Provide the (x, y) coordinate of the cell's center where the given text is located.  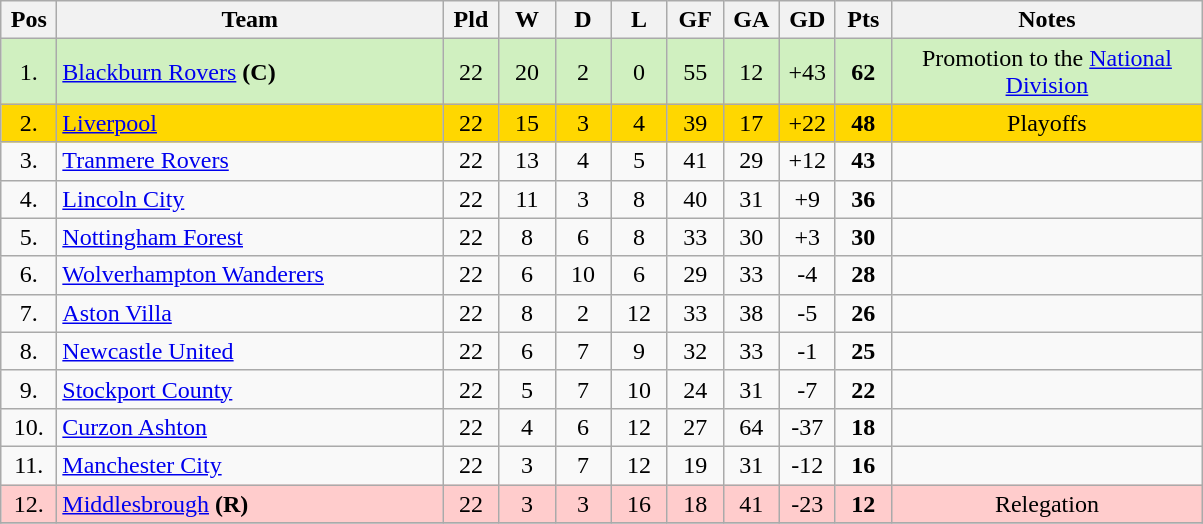
L (639, 20)
3. (29, 161)
5. (29, 237)
-23 (807, 503)
19 (695, 465)
36 (863, 199)
Pos (29, 20)
2. (29, 123)
Pts (863, 20)
Liverpool (250, 123)
6. (29, 275)
-5 (807, 313)
Blackburn Rovers (C) (250, 72)
D (583, 20)
Nottingham Forest (250, 237)
15 (527, 123)
-1 (807, 351)
-7 (807, 389)
Team (250, 20)
55 (695, 72)
64 (751, 427)
Manchester City (250, 465)
+43 (807, 72)
48 (863, 123)
27 (695, 427)
7. (29, 313)
0 (639, 72)
Stockport County (250, 389)
17 (751, 123)
GD (807, 20)
25 (863, 351)
9. (29, 389)
1. (29, 72)
-12 (807, 465)
GF (695, 20)
+3 (807, 237)
11 (527, 199)
40 (695, 199)
Wolverhampton Wanderers (250, 275)
11. (29, 465)
Pld (471, 20)
+22 (807, 123)
Newcastle United (250, 351)
-37 (807, 427)
12. (29, 503)
+12 (807, 161)
Relegation (1046, 503)
4. (29, 199)
W (527, 20)
8. (29, 351)
43 (863, 161)
Notes (1046, 20)
62 (863, 72)
32 (695, 351)
+9 (807, 199)
Middlesbrough (R) (250, 503)
24 (695, 389)
38 (751, 313)
Promotion to the National Division (1046, 72)
Playoffs (1046, 123)
28 (863, 275)
10. (29, 427)
Lincoln City (250, 199)
13 (527, 161)
Aston Villa (250, 313)
Tranmere Rovers (250, 161)
-4 (807, 275)
39 (695, 123)
GA (751, 20)
20 (527, 72)
26 (863, 313)
Curzon Ashton (250, 427)
9 (639, 351)
